Extract the (X, Y) coordinate from the center of the cell holding the provided text.  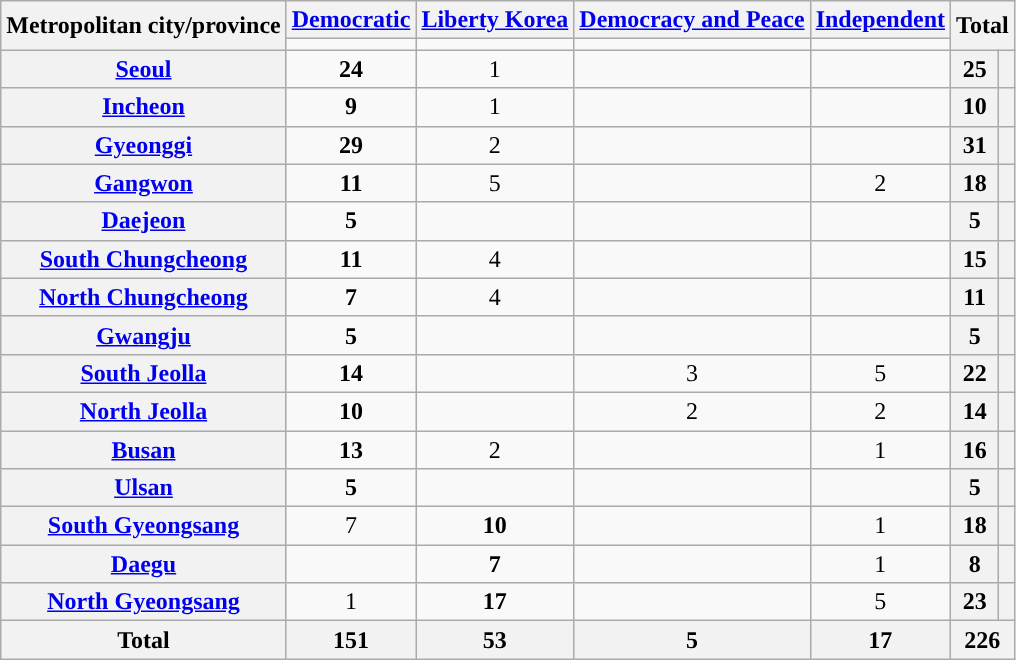
Ulsan (144, 488)
9 (351, 107)
53 (495, 640)
25 (975, 69)
North Jeolla (144, 411)
North Chungcheong (144, 297)
Liberty Korea (495, 20)
15 (975, 259)
Gangwon (144, 183)
22 (975, 373)
Seoul (144, 69)
Democratic (351, 20)
31 (975, 145)
South Gyeongsang (144, 526)
Daejeon (144, 221)
Busan (144, 449)
Metropolitan city/province (144, 26)
Democracy and Peace (692, 20)
Gwangju (144, 335)
Incheon (144, 107)
16 (975, 449)
151 (351, 640)
226 (983, 640)
23 (975, 602)
Independent (880, 20)
Gyeonggi (144, 145)
3 (692, 373)
29 (351, 145)
North Gyeongsang (144, 602)
13 (351, 449)
Daegu (144, 564)
South Chungcheong (144, 259)
8 (975, 564)
24 (351, 69)
South Jeolla (144, 373)
